Provide the (x, y) coordinate of the cell's center where the given text is located.  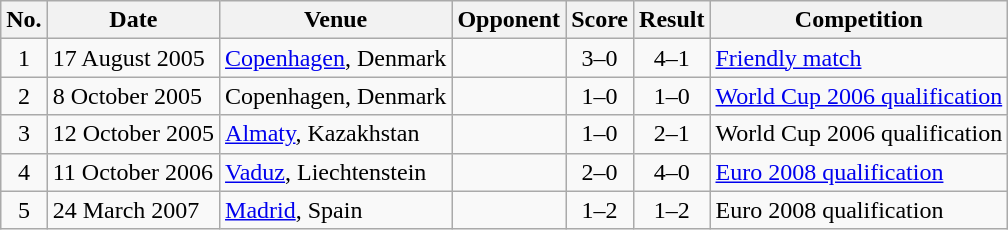
17 August 2005 (133, 58)
2–0 (600, 172)
Score (600, 20)
8 October 2005 (133, 96)
4–0 (672, 172)
1 (24, 58)
Venue (336, 20)
Almaty, Kazakhstan (336, 134)
Madrid, Spain (336, 210)
Opponent (509, 20)
Vaduz, Liechtenstein (336, 172)
Friendly match (859, 58)
12 October 2005 (133, 134)
24 March 2007 (133, 210)
2–1 (672, 134)
Date (133, 20)
5 (24, 210)
11 October 2006 (133, 172)
Competition (859, 20)
Result (672, 20)
4–1 (672, 58)
3 (24, 134)
4 (24, 172)
No. (24, 20)
2 (24, 96)
3–0 (600, 58)
